Return the [x, y] coordinate for the center point of the cell that contains the specified text.  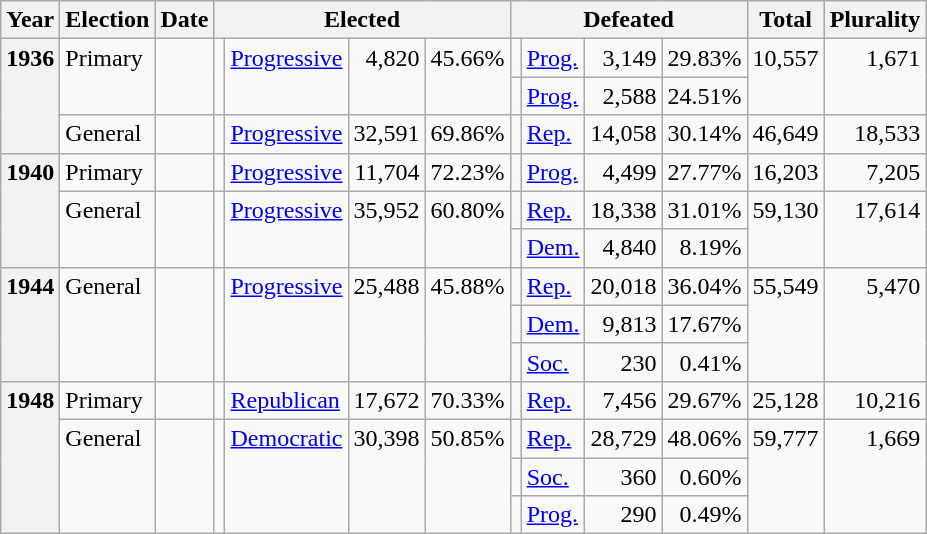
46,649 [786, 134]
31.01% [704, 210]
Plurality [875, 20]
27.77% [704, 172]
29.67% [704, 400]
Date [184, 20]
10,557 [786, 77]
2,588 [624, 96]
3,149 [624, 58]
360 [624, 477]
1940 [30, 210]
11,704 [386, 172]
17.67% [704, 324]
72.23% [468, 172]
17,672 [386, 400]
70.33% [468, 400]
45.66% [468, 77]
Year [30, 20]
290 [624, 515]
1948 [30, 457]
230 [624, 362]
9,813 [624, 324]
25,488 [386, 324]
30.14% [704, 134]
Defeated [628, 20]
1,671 [875, 77]
20,018 [624, 286]
32,591 [386, 134]
28,729 [624, 438]
18,338 [624, 210]
69.86% [468, 134]
50.85% [468, 476]
8.19% [704, 248]
36.04% [704, 286]
0.60% [704, 477]
Democratic [286, 476]
5,470 [875, 324]
59,777 [786, 476]
1,669 [875, 476]
0.49% [704, 515]
7,456 [624, 400]
45.88% [468, 324]
30,398 [386, 476]
17,614 [875, 229]
Elected [362, 20]
4,499 [624, 172]
25,128 [786, 400]
60.80% [468, 229]
1944 [30, 324]
10,216 [875, 400]
59,130 [786, 229]
29.83% [704, 58]
4,820 [386, 77]
Total [786, 20]
16,203 [786, 172]
55,549 [786, 324]
48.06% [704, 438]
Election [108, 20]
0.41% [704, 362]
1936 [30, 96]
Republican [286, 400]
35,952 [386, 229]
18,533 [875, 134]
4,840 [624, 248]
24.51% [704, 96]
14,058 [624, 134]
7,205 [875, 172]
